Extract the (X, Y) coordinate from the center of the cell holding the provided text.  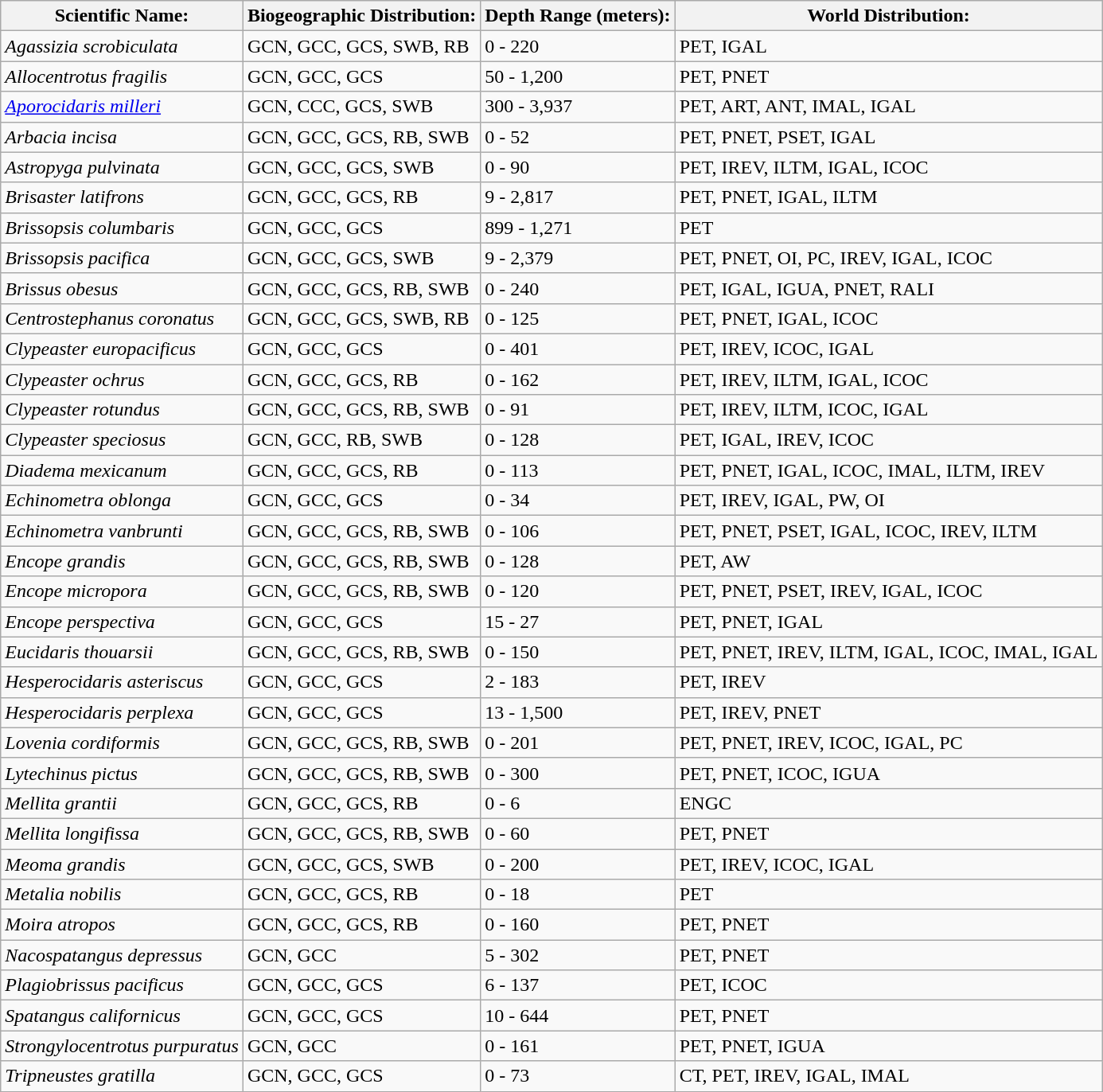
Tripneustes gratilla (123, 1076)
Centrostephanus coronatus (123, 318)
Metalia nobilis (123, 895)
0 - 60 (578, 833)
Clypeaster europacificus (123, 349)
Strongylocentrotus purpuratus (123, 1046)
Spatangus californicus (123, 1016)
Brissus obesus (123, 288)
15 - 27 (578, 622)
PET, PNET, IGAL, ICOC (888, 318)
0 - 34 (578, 501)
5 - 302 (578, 955)
0 - 150 (578, 652)
9 - 2,817 (578, 197)
Moira atropos (123, 925)
9 - 2,379 (578, 258)
300 - 3,937 (578, 107)
0 - 200 (578, 864)
Brissopsis columbaris (123, 228)
0 - 91 (578, 410)
PET, ICOC (888, 985)
PET, PNET, IGAL, ICOC, IMAL, ILTM, IREV (888, 470)
PET, IREV (888, 682)
Echinometra oblonga (123, 501)
0 - 73 (578, 1076)
0 - 90 (578, 167)
Depth Range (meters): (578, 16)
Arbacia incisa (123, 137)
0 - 240 (578, 288)
Clypeaster ochrus (123, 380)
Plagiobrissus pacificus (123, 985)
Allocentrotus fragilis (123, 76)
GCN, CCC, GCS, SWB (361, 107)
PET, PNET, IGUA (888, 1046)
0 - 401 (578, 349)
0 - 300 (578, 773)
0 - 201 (578, 743)
PET, IGAL (888, 46)
0 - 162 (578, 380)
0 - 18 (578, 895)
PET, PNET, IGAL (888, 622)
Nacospatangus depressus (123, 955)
6 - 137 (578, 985)
PET, IGAL, IGUA, PNET, RALI (888, 288)
PET, IREV, PNET (888, 712)
Hesperocidaris asteriscus (123, 682)
Encope micropora (123, 591)
PET, IGAL, IREV, ICOC (888, 440)
Lovenia cordiformis (123, 743)
0 - 125 (578, 318)
Diadema mexicanum (123, 470)
Brisaster latifrons (123, 197)
Biogeographic Distribution: (361, 16)
PET, IREV, IGAL, PW, OI (888, 501)
PET, PNET, PSET, IGAL, ICOC, IREV, ILTM (888, 531)
0 - 6 (578, 803)
0 - 106 (578, 531)
Echinometra vanbrunti (123, 531)
CT, PET, IREV, IGAL, IMAL (888, 1076)
PET, PNET, ICOC, IGUA (888, 773)
PET, PNET, PSET, IGAL (888, 137)
Scientific Name: (123, 16)
Aporocidaris milleri (123, 107)
PET, PNET, PSET, IREV, IGAL, ICOC (888, 591)
0 - 113 (578, 470)
Agassizia scrobiculata (123, 46)
ENGC (888, 803)
PET, PNET, OI, PC, IREV, IGAL, ICOC (888, 258)
PET, PNET, IREV, ICOC, IGAL, PC (888, 743)
PET, IREV, ILTM, ICOC, IGAL (888, 410)
Encope perspectiva (123, 622)
Astropyga pulvinata (123, 167)
0 - 120 (578, 591)
World Distribution: (888, 16)
13 - 1,500 (578, 712)
PET, PNET, IGAL, ILTM (888, 197)
899 - 1,271 (578, 228)
Mellita grantii (123, 803)
10 - 644 (578, 1016)
0 - 160 (578, 925)
Clypeaster speciosus (123, 440)
0 - 220 (578, 46)
Mellita longifissa (123, 833)
Clypeaster rotundus (123, 410)
Lytechinus pictus (123, 773)
GCN, GCC, RB, SWB (361, 440)
0 - 52 (578, 137)
50 - 1,200 (578, 76)
Eucidaris thouarsii (123, 652)
2 - 183 (578, 682)
PET, AW (888, 561)
Brissopsis pacifica (123, 258)
PET, ART, ANT, IMAL, IGAL (888, 107)
Meoma grandis (123, 864)
Encope grandis (123, 561)
Hesperocidaris perplexa (123, 712)
0 - 161 (578, 1046)
PET, PNET, IREV, ILTM, IGAL, ICOC, IMAL, IGAL (888, 652)
